Determine the (X, Y) coordinate at the center of the cell enclosing the given text.  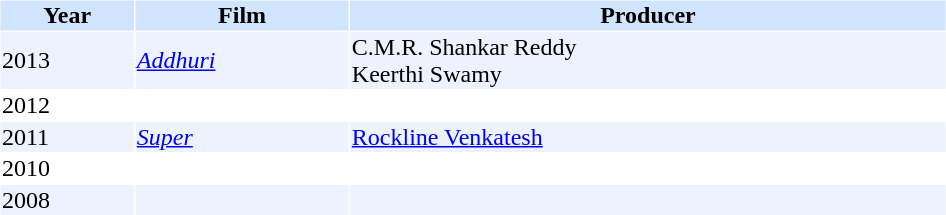
Film (242, 15)
2011 (66, 137)
Rockline Venkatesh (648, 137)
C.M.R. Shankar ReddyKeerthi Swamy (648, 60)
2010 (66, 169)
Year (66, 15)
Super (242, 137)
2012 (66, 105)
Addhuri (242, 60)
Producer (648, 15)
2008 (66, 200)
2013 (66, 60)
